Determine the (X, Y) coordinate at the center of the cell enclosing the given text.  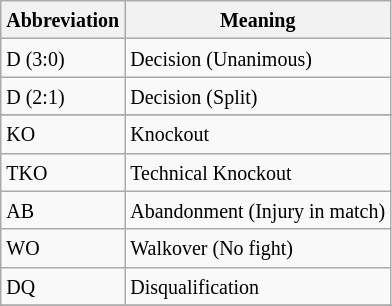
Meaning (258, 20)
Walkover (No fight) (258, 248)
Abandonment (Injury in match) (258, 210)
Knockout (258, 134)
WO (63, 248)
D (2:1) (63, 96)
Disqualification (258, 286)
Decision (Split) (258, 96)
AB (63, 210)
Technical Knockout (258, 172)
KO (63, 134)
D (3:0) (63, 58)
Abbreviation (63, 20)
DQ (63, 286)
TKO (63, 172)
Decision (Unanimous) (258, 58)
